Identify which cell holds the provided text, then report its [X, Y] central coordinate. 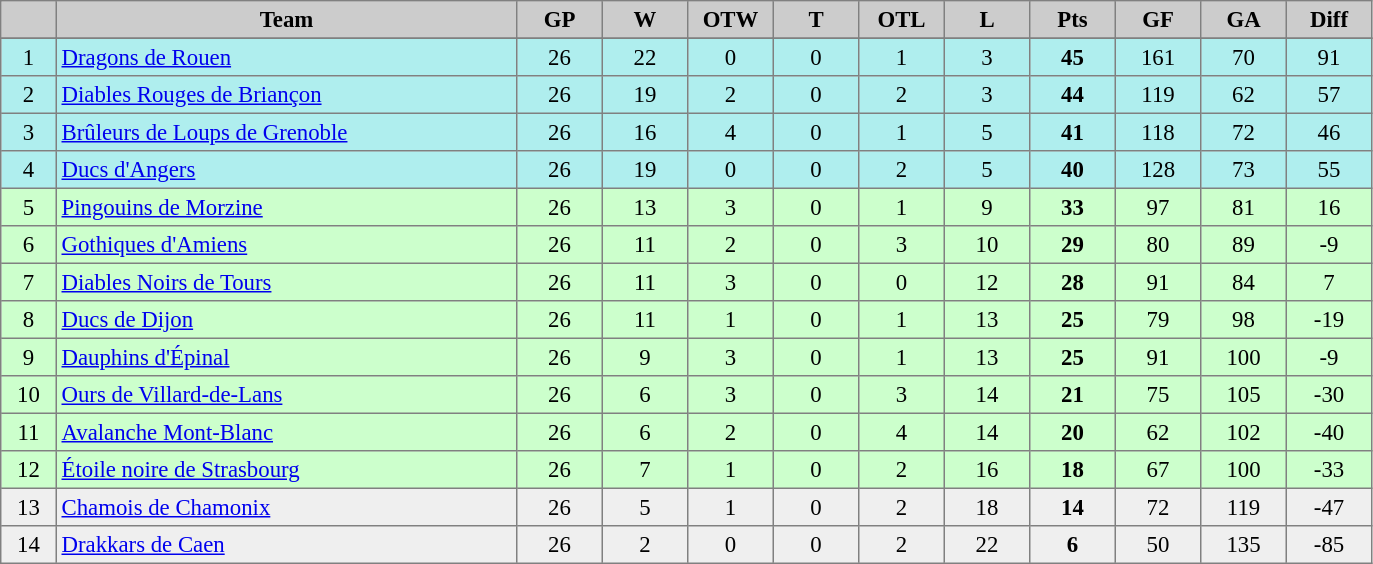
29 [1073, 245]
-47 [1329, 507]
-40 [1329, 432]
Brûleurs de Loups de Grenoble [286, 132]
73 [1244, 170]
20 [1073, 432]
46 [1329, 132]
Chamois de Chamonix [286, 507]
89 [1244, 245]
Dragons de Rouen [286, 57]
-33 [1329, 470]
Diables Noirs de Tours [286, 282]
67 [1158, 470]
44 [1073, 95]
T [816, 20]
Gothiques d'Amiens [286, 245]
45 [1073, 57]
41 [1073, 132]
84 [1244, 282]
GP [560, 20]
Ducs d'Angers [286, 170]
GF [1158, 20]
Ours de Villard-de-Lans [286, 395]
55 [1329, 170]
81 [1244, 207]
50 [1158, 545]
79 [1158, 320]
75 [1158, 395]
105 [1244, 395]
Drakkars de Caen [286, 545]
102 [1244, 432]
OTW [731, 20]
97 [1158, 207]
-30 [1329, 395]
135 [1244, 545]
W [645, 20]
28 [1073, 282]
Ducs de Dijon [286, 320]
-19 [1329, 320]
L [987, 20]
Pts [1073, 20]
98 [1244, 320]
Dauphins d'Épinal [286, 357]
33 [1073, 207]
GA [1244, 20]
161 [1158, 57]
Avalanche Mont-Blanc [286, 432]
Team [286, 20]
Diables Rouges de Briançon [286, 95]
-85 [1329, 545]
40 [1073, 170]
80 [1158, 245]
Diff [1329, 20]
128 [1158, 170]
8 [29, 320]
70 [1244, 57]
118 [1158, 132]
21 [1073, 395]
Étoile noire de Strasbourg [286, 470]
57 [1329, 95]
OTL [902, 20]
Pingouins de Morzine [286, 207]
